Determine the [X, Y] coordinate at the center of the cell enclosing the given text.  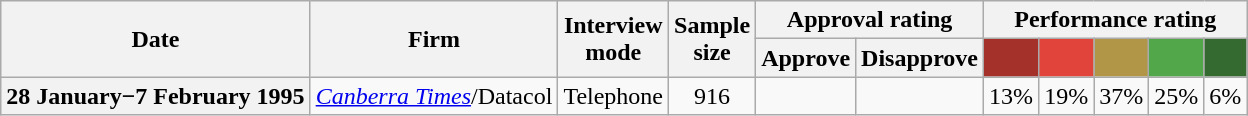
Telephone [614, 96]
25% [1176, 96]
Date [156, 39]
Performance rating [1116, 20]
6% [1226, 96]
19% [1066, 96]
916 [712, 96]
Canberra Times/Datacol [434, 96]
37% [1122, 96]
Approve [806, 58]
Samplesize [712, 39]
13% [1012, 96]
Interviewmode [614, 39]
Disapprove [920, 58]
Firm [434, 39]
Approval rating [870, 20]
28 January−7 February 1995 [156, 96]
